Provide the [X, Y] coordinate of the cell's center where the given text is located.  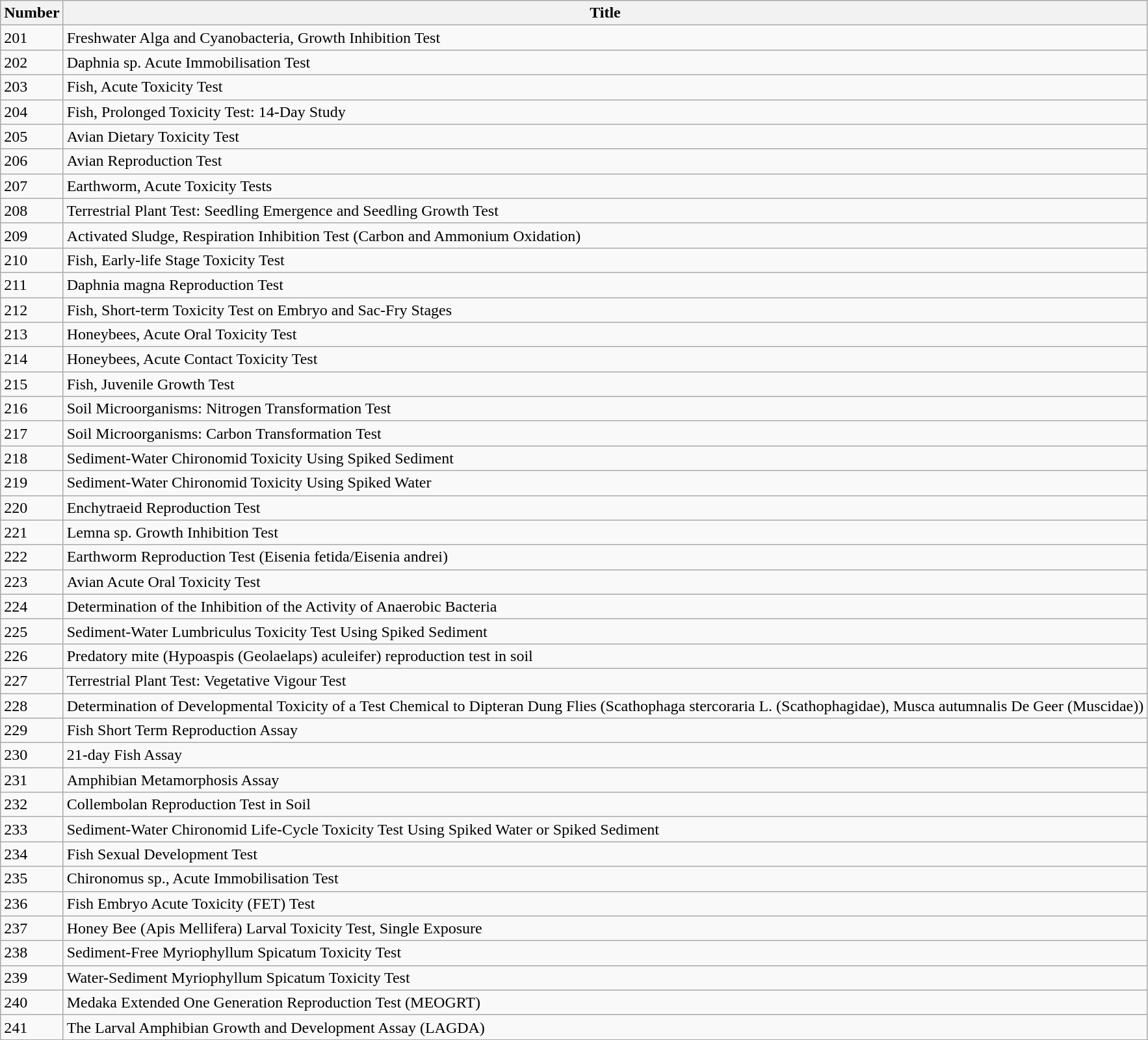
Water-Sediment Myriophyllum Spicatum Toxicity Test [605, 978]
Earthworm Reproduction Test (Eisenia fetida/Eisenia andrei) [605, 557]
232 [32, 805]
225 [32, 631]
229 [32, 731]
Sediment-Water Chironomid Life-Cycle Toxicity Test Using Spiked Water or Spiked Sediment [605, 829]
Fish, Prolonged Toxicity Test: 14-Day Study [605, 112]
238 [32, 953]
222 [32, 557]
Lemna sp. Growth Inhibition Test [605, 532]
208 [32, 211]
Avian Acute Oral Toxicity Test [605, 582]
228 [32, 705]
Activated Sludge, Respiration Inhibition Test (Carbon and Ammonium Oxidation) [605, 235]
201 [32, 38]
Enchytraeid Reproduction Test [605, 508]
Fish Embryo Acute Toxicity (FET) Test [605, 903]
205 [32, 136]
226 [32, 656]
Fish Sexual Development Test [605, 854]
203 [32, 87]
Chironomus sp., Acute Immobilisation Test [605, 879]
Honey Bee (Apis Mellifera) Larval Toxicity Test, Single Exposure [605, 928]
216 [32, 409]
233 [32, 829]
202 [32, 62]
Fish Short Term Reproduction Assay [605, 731]
Predatory mite (Hypoaspis (Geolaelaps) aculeifer) reproduction test in soil [605, 656]
Soil Microorganisms: Nitrogen Transformation Test [605, 409]
239 [32, 978]
Sediment-Water Chironomid Toxicity Using Spiked Sediment [605, 458]
The Larval Amphibian Growth and Development Assay (LAGDA) [605, 1027]
213 [32, 335]
209 [32, 235]
Fish, Short-term Toxicity Test on Embryo and Sac-Fry Stages [605, 310]
223 [32, 582]
231 [32, 780]
230 [32, 755]
241 [32, 1027]
Terrestrial Plant Test: Vegetative Vigour Test [605, 681]
Earthworm, Acute Toxicity Tests [605, 186]
206 [32, 161]
Daphnia sp. Acute Immobilisation Test [605, 62]
21-day Fish Assay [605, 755]
Title [605, 13]
220 [32, 508]
234 [32, 854]
Number [32, 13]
Sediment-Water Chironomid Toxicity Using Spiked Water [605, 483]
218 [32, 458]
Daphnia magna Reproduction Test [605, 285]
211 [32, 285]
237 [32, 928]
221 [32, 532]
227 [32, 681]
Amphibian Metamorphosis Assay [605, 780]
Honeybees, Acute Oral Toxicity Test [605, 335]
207 [32, 186]
212 [32, 310]
240 [32, 1002]
Avian Dietary Toxicity Test [605, 136]
210 [32, 260]
235 [32, 879]
Determination of the Inhibition of the Activity of Anaerobic Bacteria [605, 606]
224 [32, 606]
217 [32, 434]
Fish, Early-life Stage Toxicity Test [605, 260]
236 [32, 903]
Sediment-Free Myriophyllum Spicatum Toxicity Test [605, 953]
Fish, Acute Toxicity Test [605, 87]
Terrestrial Plant Test: Seedling Emergence and Seedling Growth Test [605, 211]
214 [32, 359]
Fish, Juvenile Growth Test [605, 384]
Soil Microorganisms: Carbon Transformation Test [605, 434]
204 [32, 112]
Collembolan Reproduction Test in Soil [605, 805]
Honeybees, Acute Contact Toxicity Test [605, 359]
Medaka Extended One Generation Reproduction Test (MEOGRT) [605, 1002]
Sediment-Water Lumbriculus Toxicity Test Using Spiked Sediment [605, 631]
Freshwater Alga and Cyanobacteria, Growth Inhibition Test [605, 38]
215 [32, 384]
Avian Reproduction Test [605, 161]
219 [32, 483]
